Output the [X, Y] coordinate of the center of the cell containing the given text.  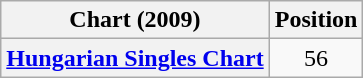
Hungarian Singles Chart [135, 58]
Position [316, 20]
Chart (2009) [135, 20]
56 [316, 58]
